Provide the (x, y) coordinate of the cell's center where the given text is located.  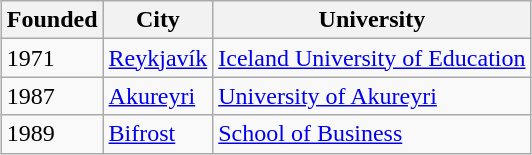
Founded (52, 20)
1971 (52, 58)
1989 (52, 134)
University (372, 20)
Reykjavík (158, 58)
Akureyri (158, 96)
Iceland University of Education (372, 58)
Bifrost (158, 134)
School of Business (372, 134)
1987 (52, 96)
City (158, 20)
University of Akureyri (372, 96)
